Return (X, Y) of the center of cell containing provided text 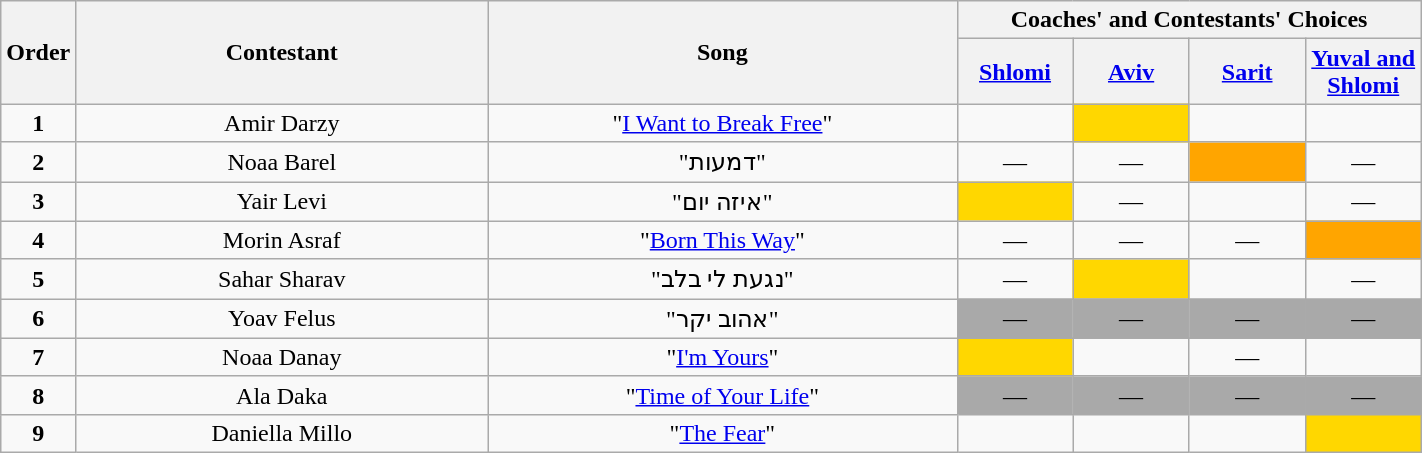
"דמעות" (722, 162)
Contestant (282, 52)
7 (38, 357)
4 (38, 240)
Yuval and Shlomi (1363, 72)
3 (38, 202)
6 (38, 319)
"אהוב יקר" (722, 319)
Order (38, 52)
Sahar Sharav (282, 279)
"The Fear" (722, 433)
9 (38, 433)
"I'm Yours" (722, 357)
Coaches' and Contestants' Choices (1189, 20)
"איזה יום" (722, 202)
Shlomi (1015, 72)
5 (38, 279)
Aviv (1131, 72)
Daniella Millo (282, 433)
"I Want to Break Free" (722, 123)
8 (38, 395)
"Time of Your Life" (722, 395)
Noaa Danay (282, 357)
Song (722, 52)
Noaa Barel (282, 162)
Morin Asraf (282, 240)
Ala Daka (282, 395)
"Born This Way" (722, 240)
2 (38, 162)
Sarit (1247, 72)
1 (38, 123)
Amir Darzy (282, 123)
Yair Levi (282, 202)
"נגעת לי בלב" (722, 279)
Yoav Felus (282, 319)
